Locate the cell with the specified text and output its [X, Y] center coordinate. 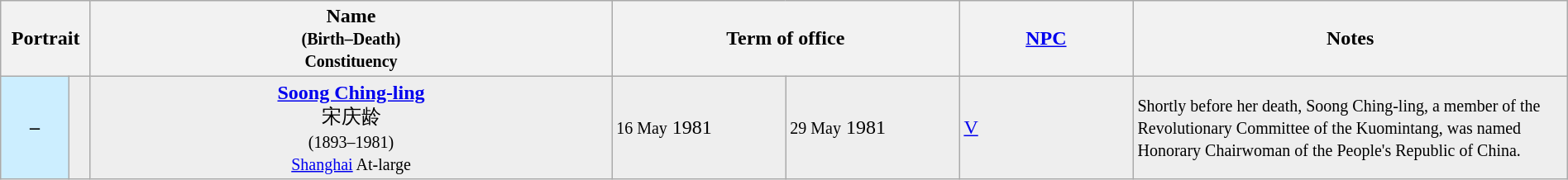
NPC [1046, 39]
V [1046, 128]
16 May 1981 [699, 128]
Portrait [46, 39]
Notes [1350, 39]
Name(Birth–Death)Constituency [351, 39]
29 May 1981 [872, 128]
– [35, 128]
Term of office [786, 39]
Soong Ching-ling宋庆龄(1893–1981)Shanghai At-large [351, 128]
